Find where the given text appears and provide that cell's center as [x, y] coordinate. 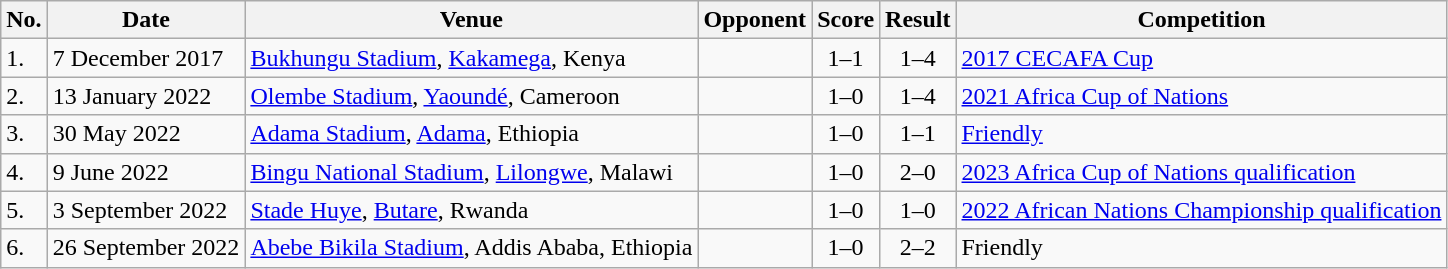
3 September 2022 [146, 210]
6. [24, 248]
Opponent [755, 20]
2–2 [918, 248]
Abebe Bikila Stadium, Addis Ababa, Ethiopia [472, 248]
Competition [1202, 20]
Result [918, 20]
No. [24, 20]
Stade Huye, Butare, Rwanda [472, 210]
1. [24, 58]
4. [24, 172]
2. [24, 96]
3. [24, 134]
Olembe Stadium, Yaoundé, Cameroon [472, 96]
2–0 [918, 172]
5. [24, 210]
2023 Africa Cup of Nations qualification [1202, 172]
30 May 2022 [146, 134]
Bingu National Stadium, Lilongwe, Malawi [472, 172]
9 June 2022 [146, 172]
Adama Stadium, Adama, Ethiopia [472, 134]
2021 Africa Cup of Nations [1202, 96]
Bukhungu Stadium, Kakamega, Kenya [472, 58]
26 September 2022 [146, 248]
Score [846, 20]
2022 African Nations Championship qualification [1202, 210]
Venue [472, 20]
7 December 2017 [146, 58]
2017 CECAFA Cup [1202, 58]
13 January 2022 [146, 96]
Date [146, 20]
